Capture the cell that displays the provided text and extract its [X, Y] central coordinate. 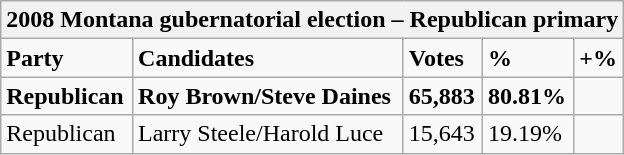
+% [599, 58]
80.81% [528, 96]
19.19% [528, 134]
2008 Montana gubernatorial election – Republican primary [312, 20]
Votes [442, 58]
Party [67, 58]
Candidates [268, 58]
Larry Steele/Harold Luce [268, 134]
% [528, 58]
15,643 [442, 134]
65,883 [442, 96]
Roy Brown/Steve Daines [268, 96]
